Extract the (X, Y) coordinate from the center of the cell holding the provided text.  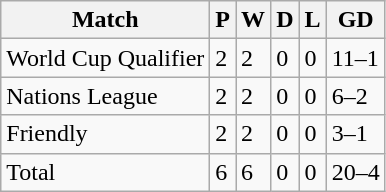
W (254, 20)
6–2 (356, 96)
20–4 (356, 172)
GD (356, 20)
Total (106, 172)
World Cup Qualifier (106, 58)
D (285, 20)
Friendly (106, 134)
3–1 (356, 134)
P (223, 20)
L (312, 20)
Nations League (106, 96)
11–1 (356, 58)
Match (106, 20)
